Provide the [X, Y] coordinate of the cell's center where the given text is located.  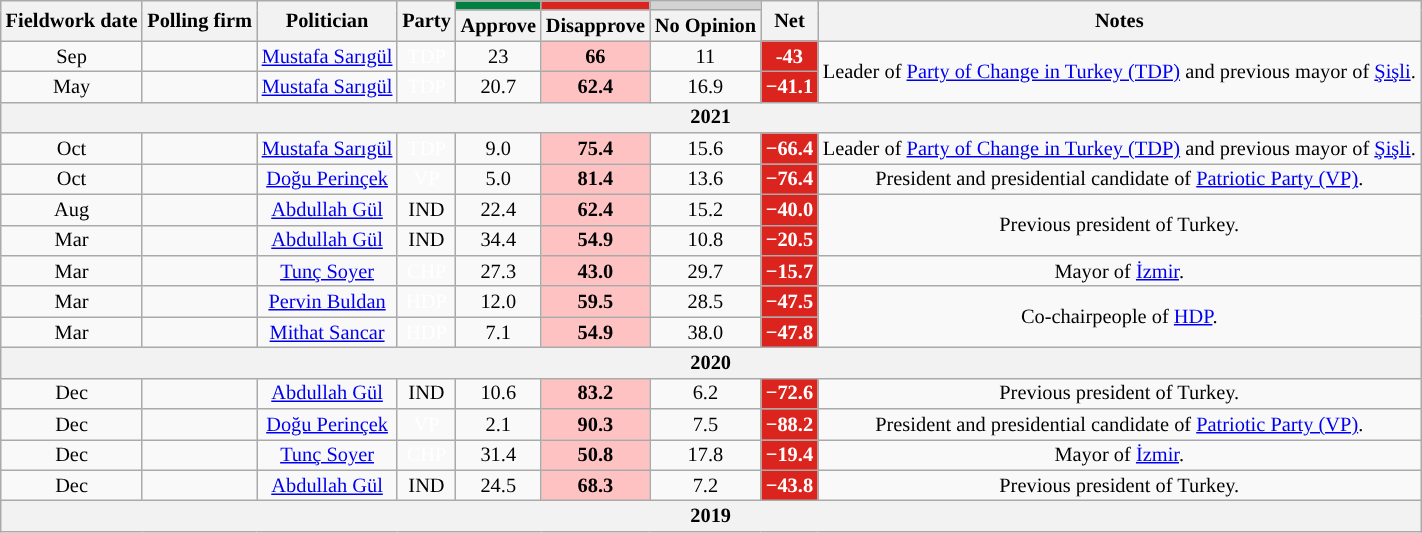
Mithat Sancar [327, 332]
68.3 [596, 486]
10.6 [498, 394]
−47.5 [790, 302]
−19.4 [790, 454]
−41.1 [790, 86]
−88.2 [790, 424]
59.5 [596, 302]
43.0 [596, 270]
15.2 [706, 210]
−43.8 [790, 486]
−76.4 [790, 178]
Co-chairpeople of HDP. [1120, 316]
20.7 [498, 86]
90.3 [596, 424]
12.0 [498, 302]
−47.8 [790, 332]
15.6 [706, 148]
No Opinion [706, 26]
81.4 [596, 178]
7.1 [498, 332]
29.7 [706, 270]
23 [498, 56]
May [72, 86]
38.0 [706, 332]
2021 [711, 118]
7.2 [706, 486]
6.2 [706, 394]
2.1 [498, 424]
Party [426, 20]
−15.7 [790, 270]
Pervin Buldan [327, 302]
22.4 [498, 210]
34.4 [498, 240]
11 [706, 56]
50.8 [596, 454]
24.5 [498, 486]
Net [790, 20]
10.8 [706, 240]
27.3 [498, 270]
Politician [327, 20]
Polling firm [199, 20]
Fieldwork date [72, 20]
−20.5 [790, 240]
66 [596, 56]
2019 [711, 516]
7.5 [706, 424]
−72.6 [790, 394]
-43 [790, 56]
28.5 [706, 302]
9.0 [498, 148]
Aug [72, 210]
75.4 [596, 148]
13.6 [706, 178]
−40.0 [790, 210]
−66.4 [790, 148]
Disapprove [596, 26]
2020 [711, 362]
Sep [72, 56]
16.9 [706, 86]
17.8 [706, 454]
Notes [1120, 20]
83.2 [596, 394]
31.4 [498, 454]
Approve [498, 26]
5.0 [498, 178]
